Find where the given text appears and provide that cell's center as (x, y) coordinate. 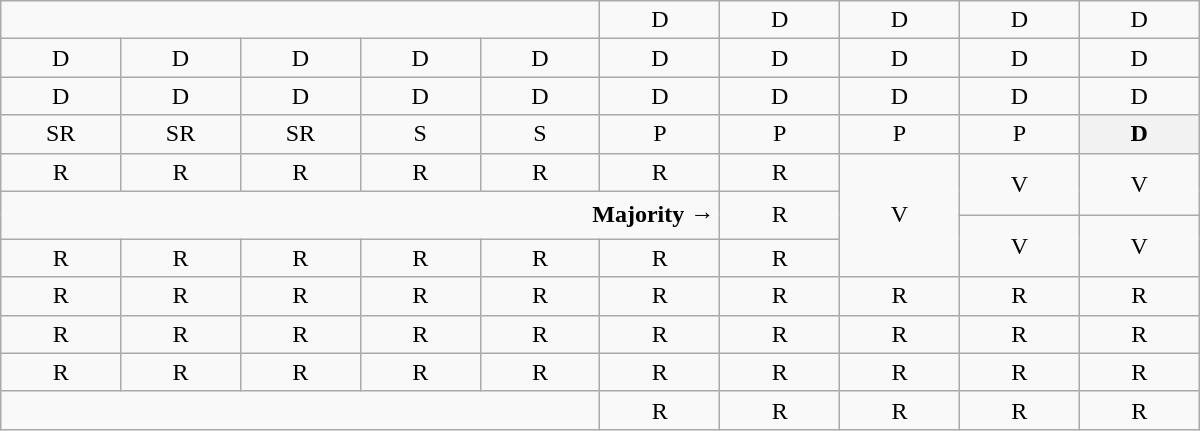
Majority → (360, 215)
